Extract the [X, Y] coordinate from the center of the cell holding the provided text.  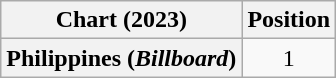
Chart (2023) [122, 20]
1 [289, 58]
Position [289, 20]
Philippines (Billboard) [122, 58]
